Determine the (x, y) coordinate at the center of the cell enclosing the given text.  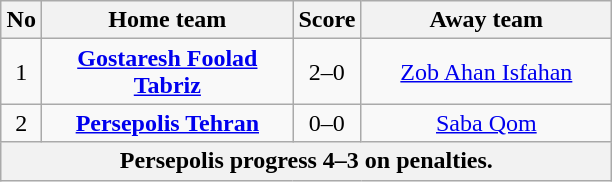
Zob Ahan Isfahan (486, 72)
Saba Qom (486, 123)
Score (327, 20)
2 (22, 123)
2–0 (327, 72)
0–0 (327, 123)
Persepolis Tehran (168, 123)
Home team (168, 20)
Away team (486, 20)
No (22, 20)
1 (22, 72)
Persepolis progress 4–3 on penalties. (306, 161)
Gostaresh Foolad Tabriz (168, 72)
